For the text-containing cell, return its midpoint in (X, Y) coordinate format. 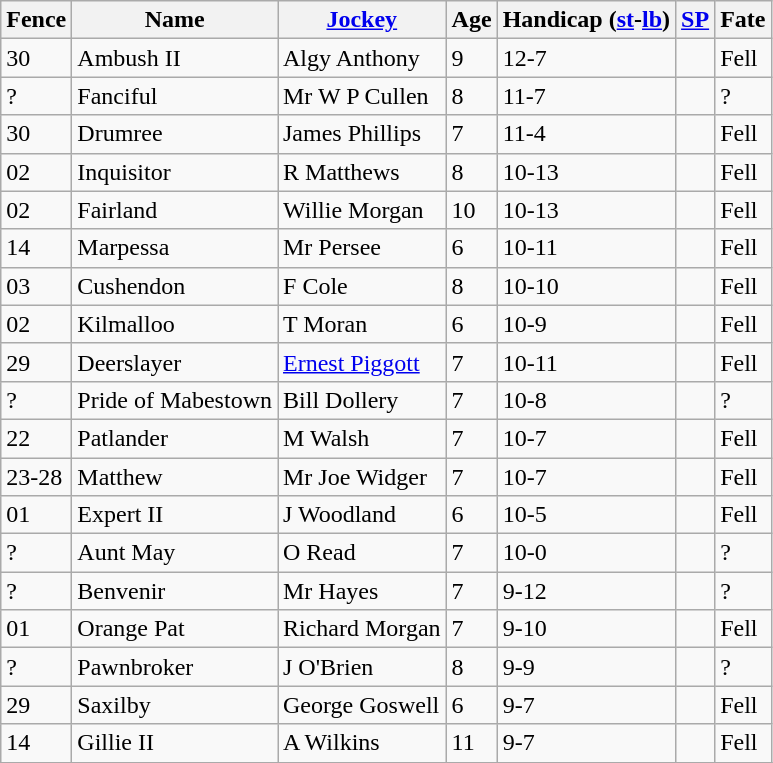
Mr W P Cullen (362, 96)
Algy Anthony (362, 58)
Fanciful (175, 96)
J O'Brien (362, 667)
Orange Pat (175, 629)
M Walsh (362, 438)
Benvenir (175, 591)
James Phillips (362, 134)
Ambush II (175, 58)
Mr Persee (362, 248)
SP (696, 20)
9 (472, 58)
11-4 (586, 134)
22 (36, 438)
T Moran (362, 324)
Name (175, 20)
9-10 (586, 629)
11 (472, 743)
Aunt May (175, 553)
23-28 (36, 477)
F Cole (362, 286)
Fairland (175, 210)
Willie Morgan (362, 210)
Deerslayer (175, 362)
Kilmalloo (175, 324)
Marpessa (175, 248)
George Goswell (362, 705)
03 (36, 286)
Patlander (175, 438)
J Woodland (362, 515)
11-7 (586, 96)
10-10 (586, 286)
10-8 (586, 400)
Cushendon (175, 286)
Inquisitor (175, 172)
Ernest Piggott (362, 362)
Mr Hayes (362, 591)
10-5 (586, 515)
A Wilkins (362, 743)
Saxilby (175, 705)
Bill Dollery (362, 400)
Fate (743, 20)
Drumree (175, 134)
9-12 (586, 591)
10 (472, 210)
Handicap (st-lb) (586, 20)
R Matthews (362, 172)
Jockey (362, 20)
Matthew (175, 477)
Age (472, 20)
O Read (362, 553)
9-9 (586, 667)
Richard Morgan (362, 629)
Gillie II (175, 743)
Fence (36, 20)
12-7 (586, 58)
Pawnbroker (175, 667)
Pride of Mabestown (175, 400)
Mr Joe Widger (362, 477)
10-9 (586, 324)
Expert II (175, 515)
10-0 (586, 553)
